From the cell containing the given text, extract its center point as (x, y) coordinate. 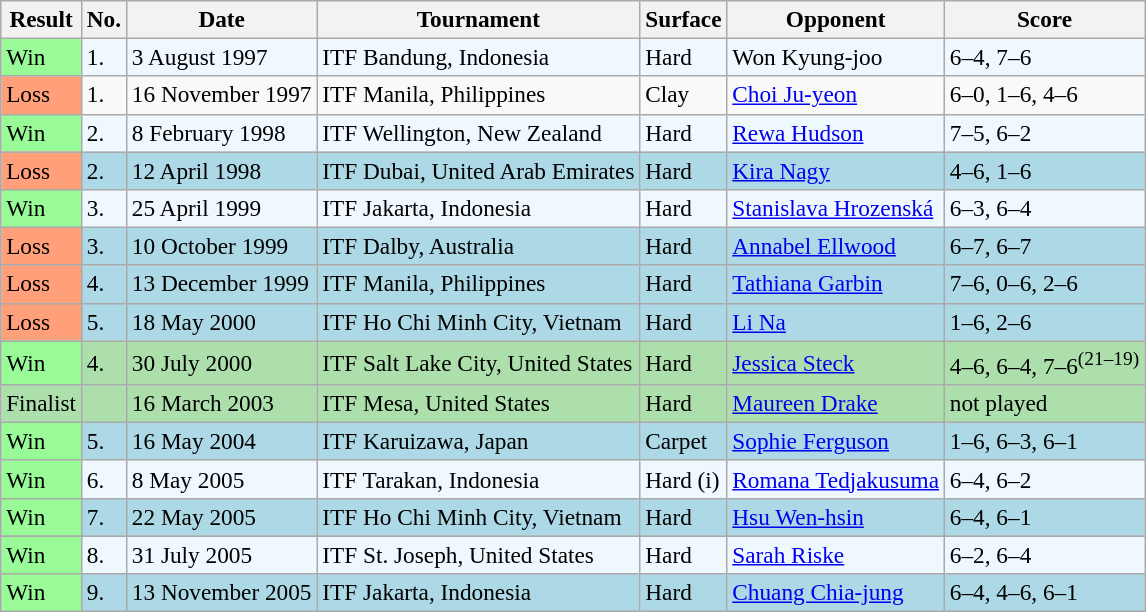
ITF Salt Lake City, United States (478, 362)
3 August 1997 (221, 57)
Jessica Steck (836, 362)
Sophie Ferguson (836, 441)
6–3, 6–4 (1044, 208)
Result (42, 19)
16 May 2004 (221, 441)
ITF Dalby, Australia (478, 246)
Chuang Chia-jung (836, 592)
Hsu Wen-hsin (836, 517)
6–4, 6–1 (1044, 517)
Kira Nagy (836, 170)
31 July 2005 (221, 554)
ITF Bandung, Indonesia (478, 57)
7. (104, 517)
Date (221, 19)
6. (104, 479)
8 May 2005 (221, 479)
Carpet (684, 441)
Score (1044, 19)
Maureen Drake (836, 403)
13 December 1999 (221, 284)
Opponent (836, 19)
13 November 2005 (221, 592)
16 November 1997 (221, 95)
Clay (684, 95)
Rewa Hudson (836, 133)
25 April 1999 (221, 208)
ITF Tarakan, Indonesia (478, 479)
16 March 2003 (221, 403)
6–0, 1–6, 4–6 (1044, 95)
ITF Wellington, New Zealand (478, 133)
Tathiana Garbin (836, 284)
ITF Karuizawa, Japan (478, 441)
22 May 2005 (221, 517)
30 July 2000 (221, 362)
Surface (684, 19)
18 May 2000 (221, 322)
Sarah Riske (836, 554)
1–6, 6–3, 6–1 (1044, 441)
Li Na (836, 322)
10 October 1999 (221, 246)
Choi Ju-yeon (836, 95)
7–6, 0–6, 2–6 (1044, 284)
Annabel Ellwood (836, 246)
not played (1044, 403)
Tournament (478, 19)
ITF Dubai, United Arab Emirates (478, 170)
Stanislava Hrozenská (836, 208)
No. (104, 19)
8. (104, 554)
6–4, 7–6 (1044, 57)
6–2, 6–4 (1044, 554)
ITF Mesa, United States (478, 403)
Hard (i) (684, 479)
6–4, 4–6, 6–1 (1044, 592)
Romana Tedjakusuma (836, 479)
Won Kyung-joo (836, 57)
6–4, 6–2 (1044, 479)
4–6, 1–6 (1044, 170)
ITF St. Joseph, United States (478, 554)
6–7, 6–7 (1044, 246)
4–6, 6–4, 7–6(21–19) (1044, 362)
Finalist (42, 403)
12 April 1998 (221, 170)
9. (104, 592)
8 February 1998 (221, 133)
7–5, 6–2 (1044, 133)
1–6, 2–6 (1044, 322)
